Identify which cell holds the provided text, then report its [x, y] central coordinate. 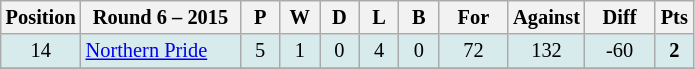
5 [260, 51]
72 [474, 51]
Position [41, 17]
132 [546, 51]
Round 6 – 2015 [161, 17]
2 [674, 51]
Pts [674, 17]
4 [379, 51]
Diff [620, 17]
-60 [620, 51]
P [260, 17]
D [340, 17]
Northern Pride [161, 51]
L [379, 17]
B [419, 17]
W [300, 17]
Against [546, 17]
1 [300, 51]
14 [41, 51]
For [474, 17]
